Pinpoint the cell where the given text exists, returning its (x, y) midpoint coordinate. 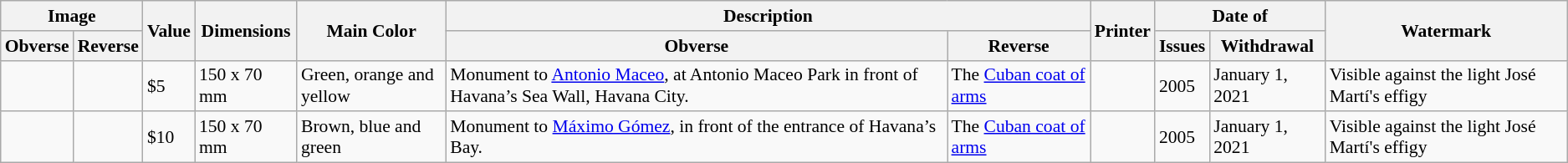
Monument to Máximo Gómez, in front of the entrance of Havana’s Bay. (696, 137)
Brown, blue and green (371, 137)
Watermark (1447, 30)
$10 (169, 137)
Issues (1182, 46)
$5 (169, 85)
Value (169, 30)
Withdrawal (1267, 46)
Green, orange and yellow (371, 85)
Date of (1240, 16)
Printer (1122, 30)
Description (768, 16)
Monument to Antonio Maceo, at Antonio Maceo Park in front of Havana’s Sea Wall, Havana City. (696, 85)
Image (72, 16)
Dimensions (246, 30)
Main Color (371, 30)
